Return the [X, Y] coordinate for the center point of the cell that contains the specified text.  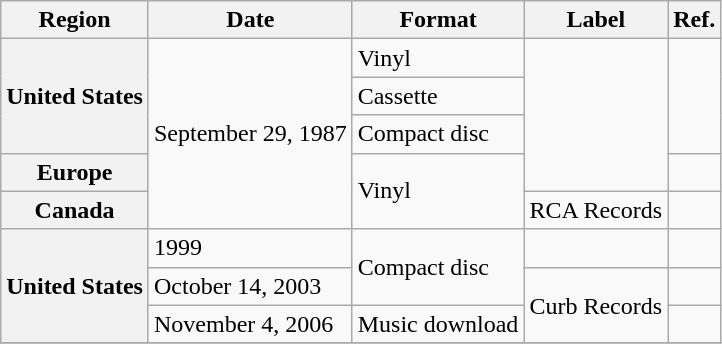
Region [75, 20]
Date [250, 20]
Format [438, 20]
Curb Records [596, 305]
Cassette [438, 96]
October 14, 2003 [250, 286]
November 4, 2006 [250, 324]
Europe [75, 172]
Label [596, 20]
RCA Records [596, 210]
September 29, 1987 [250, 134]
Canada [75, 210]
Music download [438, 324]
Ref. [694, 20]
1999 [250, 248]
